Return (X, Y) of the center of cell containing provided text 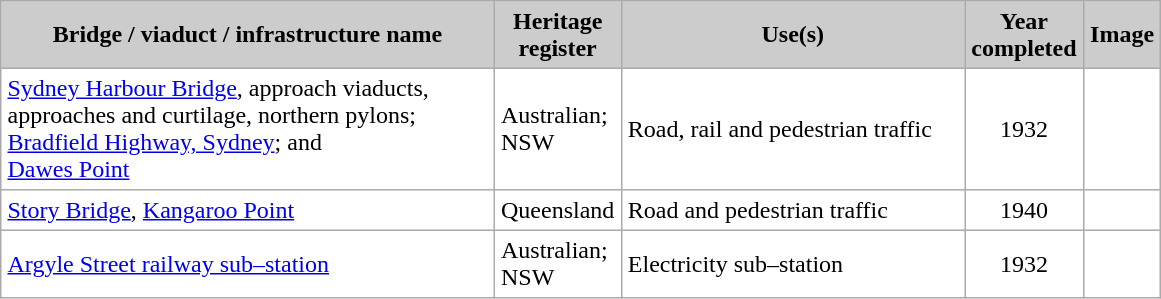
Argyle Street railway sub–station (248, 264)
1940 (1024, 210)
Use(s) (793, 35)
Story Bridge, Kangaroo Point (248, 210)
Road, rail and pedestrian traffic (793, 129)
Bridge / viaduct / infrastructure name (248, 35)
Electricity sub–station (793, 264)
Heritage register (558, 35)
Image (1122, 35)
Year completed (1024, 35)
Sydney Harbour Bridge, approach viaducts, approaches and curtilage, northern pylons;Bradfield Highway, Sydney; and Dawes Point (248, 129)
Road and pedestrian traffic (793, 210)
Queensland (558, 210)
